From the cell containing the given text, extract its center point as (X, Y) coordinate. 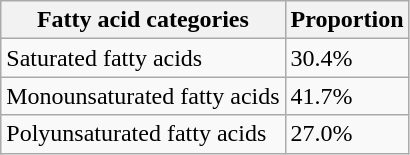
Monounsaturated fatty acids (143, 96)
30.4% (347, 58)
Fatty acid categories (143, 20)
41.7% (347, 96)
27.0% (347, 134)
Polyunsaturated fatty acids (143, 134)
Proportion (347, 20)
Saturated fatty acids (143, 58)
